For the text-containing cell, return its midpoint in [X, Y] coordinate format. 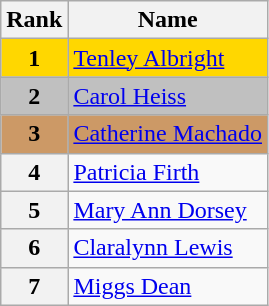
1 [34, 58]
Name [168, 20]
Tenley Albright [168, 58]
5 [34, 210]
3 [34, 134]
Claralynn Lewis [168, 248]
Catherine Machado [168, 134]
6 [34, 248]
Miggs Dean [168, 286]
Carol Heiss [168, 96]
Rank [34, 20]
2 [34, 96]
4 [34, 172]
Patricia Firth [168, 172]
7 [34, 286]
Mary Ann Dorsey [168, 210]
